Detect which cell encompasses the target text, then output its (X, Y) center coordinate. 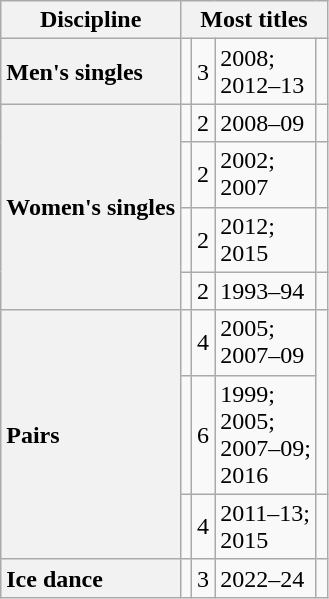
1999;2005;2007–09;2016 (266, 434)
2008–09 (266, 123)
6 (204, 434)
2011–13;2015 (266, 526)
2022–24 (266, 578)
Ice dance (91, 578)
1993–94 (266, 291)
Women's singles (91, 207)
Pairs (91, 434)
2012;2015 (266, 240)
2005;2007–09 (266, 342)
Most titles (254, 20)
Discipline (91, 20)
2002;2007 (266, 174)
Men's singles (91, 72)
2008;2012–13 (266, 72)
